Pinpoint the cell where the given text exists, returning its (x, y) midpoint coordinate. 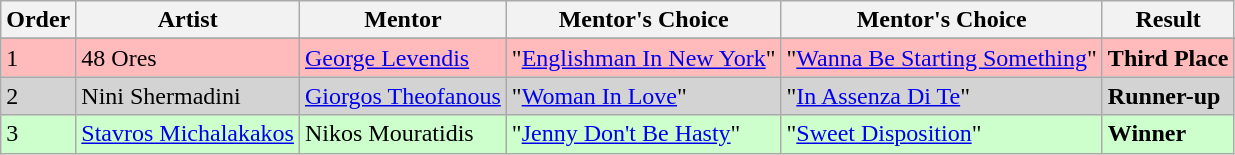
Nikos Mouratidis (402, 134)
"Sweet Disposition" (942, 134)
Result (1168, 20)
Stavros Michalakakos (188, 134)
3 (38, 134)
1 (38, 58)
"Wanna Be Starting Something" (942, 58)
Winner (1168, 134)
"Woman In Love" (644, 96)
Mentor (402, 20)
George Levendis (402, 58)
Third Place (1168, 58)
Artist (188, 20)
"In Assenza Di Te" (942, 96)
Giorgos Theofanous (402, 96)
48 Ores (188, 58)
Order (38, 20)
Runner-up (1168, 96)
2 (38, 96)
"Jenny Don't Be Hasty" (644, 134)
"Englishman In New York" (644, 58)
Nini Shermadini (188, 96)
